Provide the (x, y) coordinate of the cell's center where the given text is located.  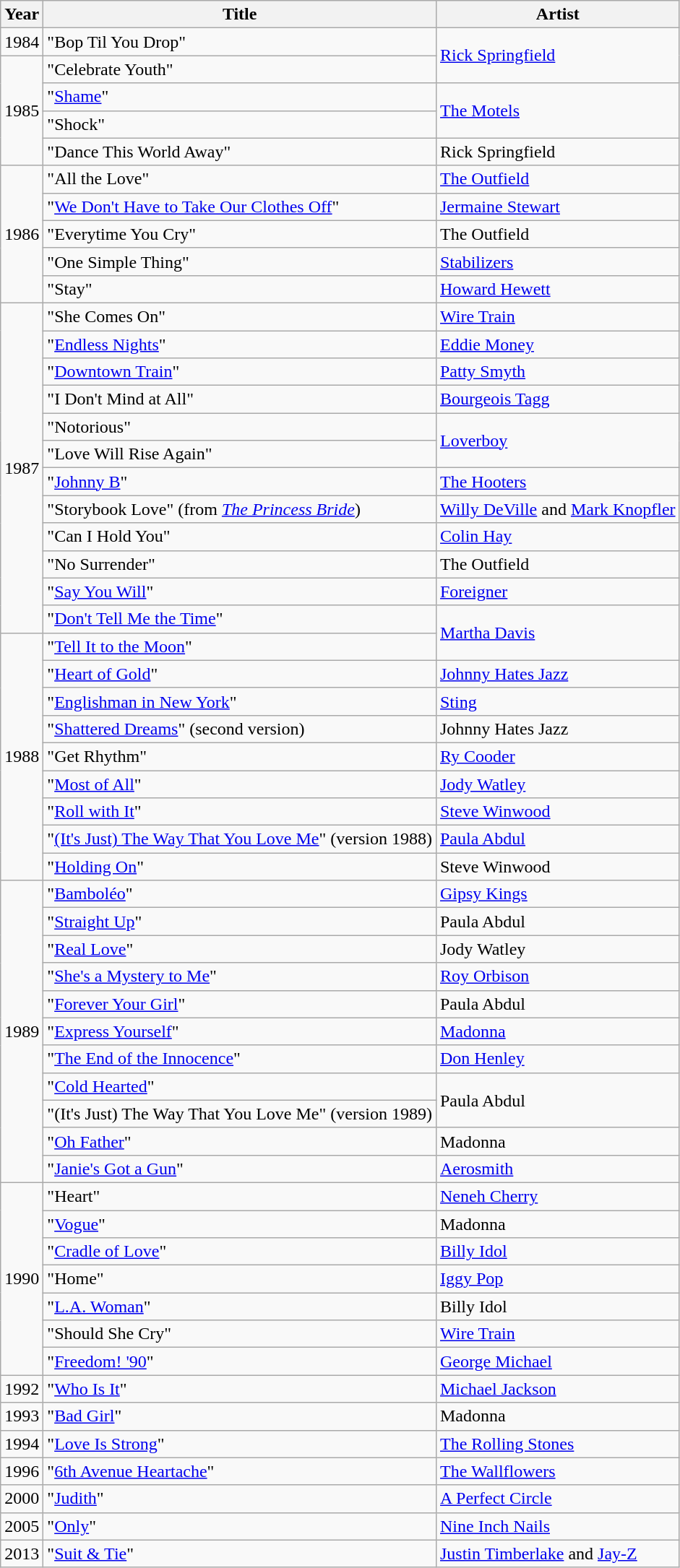
1984 (22, 42)
"Bop Til You Drop" (240, 42)
Foreigner (558, 592)
"(It's Just) The Way That You Love Me" (version 1989) (240, 1114)
Artist (558, 14)
"She Comes On" (240, 316)
1985 (22, 111)
"Shattered Dreams" (second version) (240, 729)
2013 (22, 1554)
Roy Orbison (558, 976)
1996 (22, 1471)
"Only" (240, 1526)
"Bad Girl" (240, 1416)
"Downtown Train" (240, 372)
Patty Smyth (558, 372)
Stabilizers (558, 261)
"All the Love" (240, 179)
"Real Love" (240, 949)
Iggy Pop (558, 1279)
Michael Jackson (558, 1389)
"Should She Cry" (240, 1334)
"Most of All" (240, 784)
"Don't Tell Me the Time" (240, 619)
"Freedom! '90" (240, 1361)
The Motels (558, 111)
2000 (22, 1499)
"Vogue" (240, 1224)
1993 (22, 1416)
The Hooters (558, 482)
"Oh Father" (240, 1141)
The Wallflowers (558, 1471)
Jermaine Stewart (558, 207)
Sting (558, 701)
"Straight Up" (240, 922)
"Judith" (240, 1499)
"Say You Will" (240, 592)
"Cold Hearted" (240, 1086)
A Perfect Circle (558, 1499)
"Home" (240, 1279)
"Everytime You Cry" (240, 234)
"6th Avenue Heartache" (240, 1471)
"One Simple Thing" (240, 261)
"Shock" (240, 124)
"Who Is It" (240, 1389)
"Heart of Gold" (240, 674)
Martha Davis (558, 633)
George Michael (558, 1361)
1992 (22, 1389)
"Roll with It" (240, 812)
"L.A. Woman" (240, 1307)
Don Henley (558, 1059)
"Janie's Got a Gun" (240, 1169)
"Express Yourself" (240, 1031)
2005 (22, 1526)
Year (22, 14)
1988 (22, 757)
"Storybook Love" (from The Princess Bride) (240, 509)
"Dance This World Away" (240, 152)
"Holding On" (240, 867)
"Tell It to the Moon" (240, 646)
Aerosmith (558, 1169)
"Notorious" (240, 427)
Bourgeois Tagg (558, 399)
Ry Cooder (558, 756)
The Rolling Stones (558, 1444)
Willy DeVille and Mark Knopfler (558, 509)
"The End of the Innocence" (240, 1059)
Nine Inch Nails (558, 1526)
Title (240, 14)
Eddie Money (558, 345)
Neneh Cherry (558, 1196)
"Bamboléo" (240, 894)
Colin Hay (558, 537)
"Shame" (240, 97)
"Love Is Strong" (240, 1444)
Loverboy (558, 441)
"I Don't Mind at All" (240, 399)
"Celebrate Youth" (240, 69)
1990 (22, 1278)
"Can I Hold You" (240, 537)
"No Surrender" (240, 564)
"Love Will Rise Again" (240, 454)
"Johnny B" (240, 482)
1987 (22, 468)
1994 (22, 1444)
"Suit & Tie" (240, 1554)
Justin Timberlake and Jay-Z (558, 1554)
"We Don't Have to Take Our Clothes Off" (240, 207)
1989 (22, 1031)
"She's a Mystery to Me" (240, 976)
"Heart" (240, 1196)
"(It's Just) The Way That You Love Me" (version 1988) (240, 839)
"Get Rhythm" (240, 756)
Howard Hewett (558, 289)
"Endless Nights" (240, 345)
Gipsy Kings (558, 894)
1986 (22, 234)
"Cradle of Love" (240, 1252)
"Forever Your Girl" (240, 1004)
"Englishman in New York" (240, 701)
"Stay" (240, 289)
